Determine the (x, y) coordinate at the center of the cell enclosing the given text.  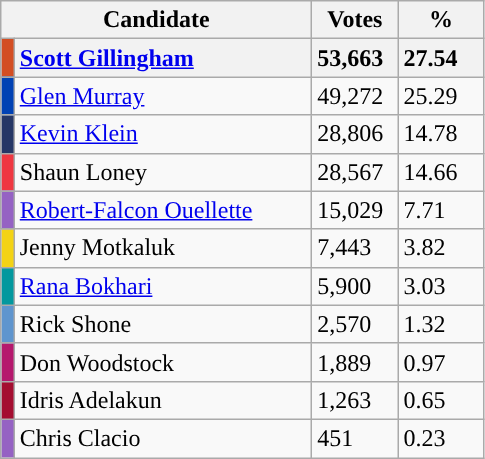
Jenny Motkaluk (163, 248)
Rana Bokhari (163, 286)
Idris Adelakun (163, 400)
7.71 (441, 210)
Robert-Falcon Ouellette (163, 210)
14.78 (441, 134)
Votes (355, 20)
27.54 (441, 58)
Scott Gillingham (163, 58)
3.03 (441, 286)
1,889 (355, 362)
15,029 (355, 210)
28,806 (355, 134)
0.65 (441, 400)
Don Woodstock (163, 362)
2,570 (355, 324)
25.29 (441, 96)
7,443 (355, 248)
451 (355, 438)
% (441, 20)
1.32 (441, 324)
5,900 (355, 286)
49,272 (355, 96)
0.23 (441, 438)
Glen Murray (163, 96)
28,567 (355, 172)
Candidate (156, 20)
Rick Shone (163, 324)
Shaun Loney (163, 172)
14.66 (441, 172)
53,663 (355, 58)
Kevin Klein (163, 134)
3.82 (441, 248)
Chris Clacio (163, 438)
1,263 (355, 400)
0.97 (441, 362)
